Extract the (x, y) coordinate from the center of the cell holding the provided text.  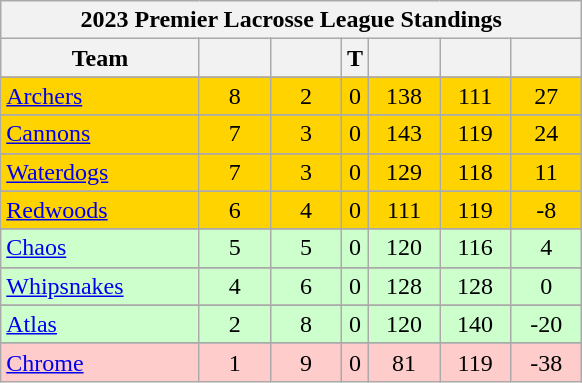
140 (476, 324)
9 (306, 362)
138 (404, 96)
Chrome (100, 362)
118 (476, 172)
Atlas (100, 324)
11 (546, 172)
81 (404, 362)
129 (404, 172)
116 (476, 248)
Team (100, 58)
Cannons (100, 134)
27 (546, 96)
-38 (546, 362)
Redwoods (100, 210)
24 (546, 134)
-20 (546, 324)
143 (404, 134)
Waterdogs (100, 172)
1 (234, 362)
Archers (100, 96)
T (354, 58)
Whipsnakes (100, 286)
Chaos (100, 248)
-8 (546, 210)
2023 Premier Lacrosse League Standings (292, 20)
